Locate the cell with the specified text and output its [x, y] center coordinate. 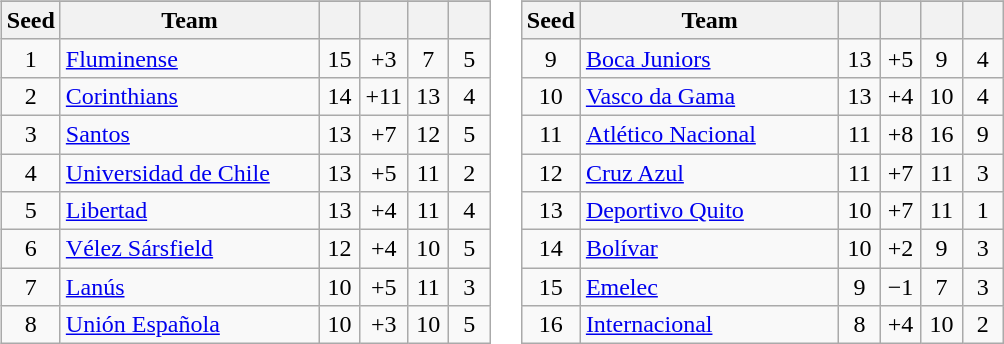
Boca Juniors [710, 58]
+2 [900, 249]
Lanús [190, 287]
Deportivo Quito [710, 211]
6 [30, 249]
−1 [900, 287]
+8 [900, 134]
Vasco da Gama [710, 96]
Unión Española [190, 325]
Atlético Nacional [710, 134]
Santos [190, 134]
Fluminense [190, 58]
Internacional [710, 325]
Universidad de Chile [190, 173]
Vélez Sársfield [190, 249]
Emelec [710, 287]
Cruz Azul [710, 173]
Libertad [190, 211]
Corinthians [190, 96]
+11 [384, 96]
Bolívar [710, 249]
